From the cell containing the given text, extract its center point as (x, y) coordinate. 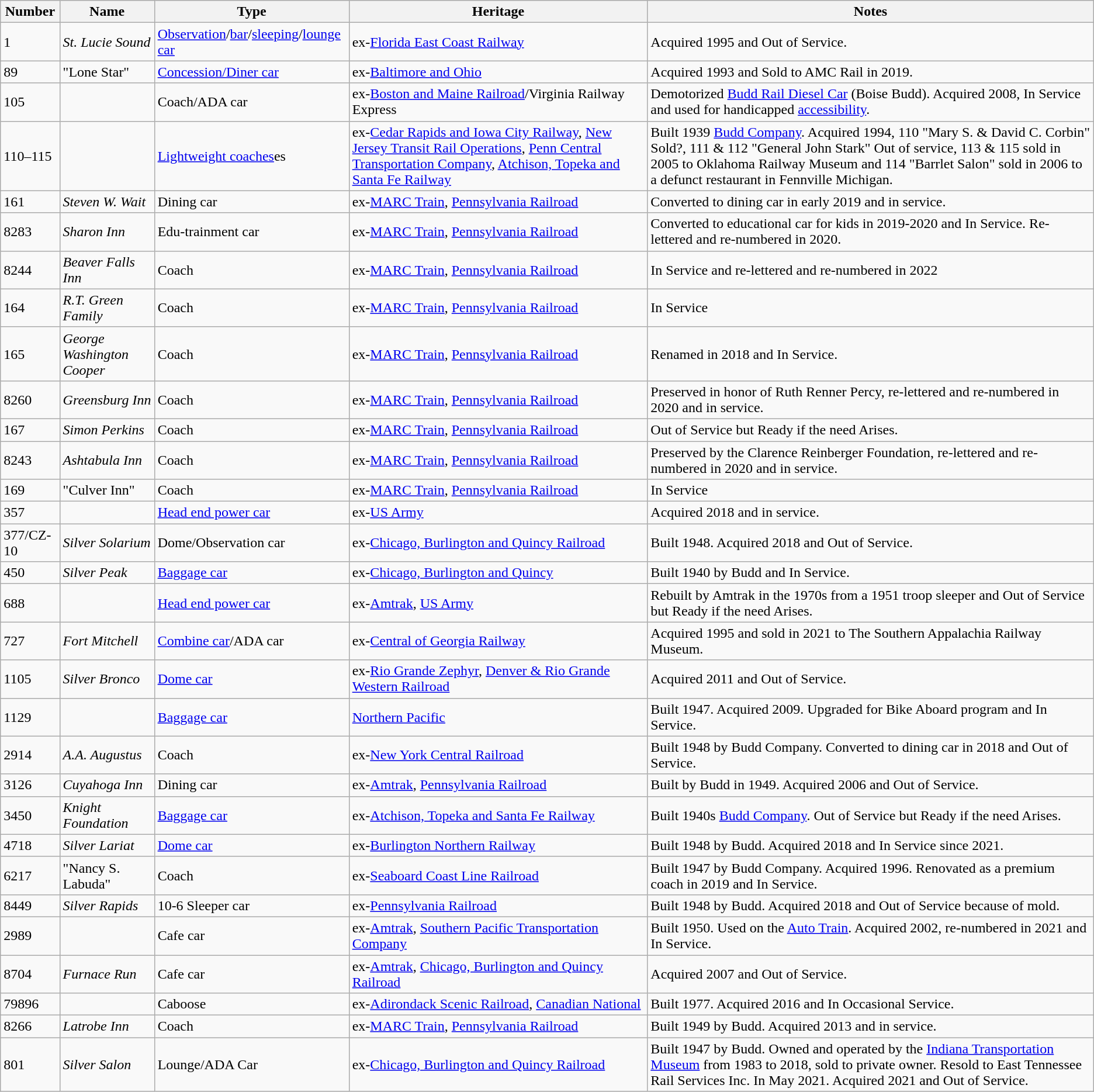
Built 1940 by Budd and In Service. (871, 573)
Acquired 2011 and Out of Service. (871, 679)
Furnace Run (107, 974)
8243 (30, 459)
Ashtabula Inn (107, 459)
ex-New York Central Railroad (498, 755)
George Washington Cooper (107, 354)
"Lone Star" (107, 72)
Lounge/ADA Car (251, 1065)
ex-Burlington Northern Railway (498, 845)
ex-Boston and Maine Railroad/Virginia Railway Express (498, 102)
ex-Cedar Rapids and Iowa City Railway, New Jersey Transit Rail Operations, Penn Central Transportation Company, Atchison, Topeka and Santa Fe Railway (498, 155)
79896 (30, 1004)
Silver Salon (107, 1065)
Demotorized Budd Rail Diesel Car (Boise Budd). Acquired 2008, In Service and used for handicapped accessibility. (871, 102)
Silver Lariat (107, 845)
Cuyahoga Inn (107, 785)
Silver Rapids (107, 906)
8283 (30, 231)
8244 (30, 270)
2989 (30, 935)
357 (30, 513)
Built 1940s Budd Company. Out of Service but Ready if the need Arises. (871, 815)
450 (30, 573)
Number (30, 12)
105 (30, 102)
Edu-trainment car (251, 231)
164 (30, 307)
ex-Rio Grande Zephyr, Denver & Rio Grande Western Railroad (498, 679)
Simon Perkins (107, 430)
Fort Mitchell (107, 641)
Preserved in honor of Ruth Renner Percy, re-lettered and re-numbered in 2020 and in service. (871, 400)
Silver Peak (107, 573)
Sharon Inn (107, 231)
ex-Central of Georgia Railway (498, 641)
Built 1948 by Budd. Acquired 2018 and In Service since 2021. (871, 845)
1129 (30, 717)
688 (30, 603)
Built 1950. Used on the Auto Train. Acquired 2002, re-numbered in 2021 and In Service. (871, 935)
Built 1948 by Budd. Acquired 2018 and Out of Service because of mold. (871, 906)
A.A. Augustus (107, 755)
ex-Seaboard Coast Line Railroad (498, 876)
Knight Foundation (107, 815)
Built 1977. Acquired 2016 and In Occasional Service. (871, 1004)
801 (30, 1065)
Coach/ADA car (251, 102)
169 (30, 490)
Built 1948. Acquired 2018 and Out of Service. (871, 542)
8260 (30, 400)
Combine car/ADA car (251, 641)
ex-Pennsylvania Railroad (498, 906)
165 (30, 354)
Beaver Falls Inn (107, 270)
Renamed in 2018 and In Service. (871, 354)
ex-US Army (498, 513)
Greensburg Inn (107, 400)
ex-Florida East Coast Railway (498, 42)
Steven W. Wait (107, 202)
89 (30, 72)
"Culver Inn" (107, 490)
Lightweight coacheses (251, 155)
377/CZ-10 (30, 542)
Notes (871, 12)
Acquired 1995 and Out of Service. (871, 42)
Concession/Diner car (251, 72)
ex-Amtrak, US Army (498, 603)
Built by Budd in 1949. Acquired 2006 and Out of Service. (871, 785)
Observation/bar/sleeping/lounge car (251, 42)
"Nancy S. Labuda" (107, 876)
Dome/Observation car (251, 542)
Built 1948 by Budd Company. Converted to dining car in 2018 and Out of Service. (871, 755)
ex-Amtrak, Pennsylvania Railroad (498, 785)
Acquired 2018 and in service. (871, 513)
Silver Bronco (107, 679)
ex-Adirondack Scenic Railroad, Canadian National (498, 1004)
ex-Amtrak, Chicago, Burlington and Quincy Railroad (498, 974)
2914 (30, 755)
In Service and re-lettered and re-numbered in 2022 (871, 270)
Built 1947 by Budd Company. Acquired 1996. Renovated as a premium coach in 2019 and In Service. (871, 876)
St. Lucie Sound (107, 42)
Type (251, 12)
8704 (30, 974)
6217 (30, 876)
Northern Pacific (498, 717)
Acquired 2007 and Out of Service. (871, 974)
8449 (30, 906)
Latrobe Inn (107, 1027)
Converted to educational car for kids in 2019-2020 and In Service. Re-lettered and re-numbered in 2020. (871, 231)
Name (107, 12)
1105 (30, 679)
Acquired 1993 and Sold to AMC Rail in 2019. (871, 72)
3126 (30, 785)
3450 (30, 815)
Silver Solarium (107, 542)
ex-Baltimore and Ohio (498, 72)
10-6 Sleeper car (251, 906)
Heritage (498, 12)
ex-Amtrak, Southern Pacific Transportation Company (498, 935)
Built 1949 by Budd. Acquired 2013 and in service. (871, 1027)
Acquired 1995 and sold in 2021 to The Southern Appalachia Railway Museum. (871, 641)
4718 (30, 845)
Preserved by the Clarence Reinberger Foundation, re-lettered and re-numbered in 2020 and in service. (871, 459)
Caboose (251, 1004)
161 (30, 202)
1 (30, 42)
110–115 (30, 155)
167 (30, 430)
R.T. Green Family (107, 307)
ex-Atchison, Topeka and Santa Fe Railway (498, 815)
727 (30, 641)
8266 (30, 1027)
Converted to dining car in early 2019 and in service. (871, 202)
Out of Service but Ready if the need Arises. (871, 430)
Built 1947. Acquired 2009. Upgraded for Bike Aboard program and In Service. (871, 717)
Rebuilt by Amtrak in the 1970s from a 1951 troop sleeper and Out of Service but Ready if the need Arises. (871, 603)
ex-Chicago, Burlington and Quincy (498, 573)
